Output the (X, Y) coordinate of the center of the cell containing the given text.  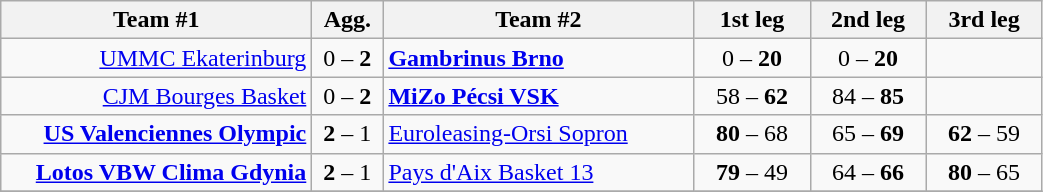
Lotos VBW Clima Gdynia (156, 172)
Team #1 (156, 20)
84 – 85 (868, 96)
CJM Bourges Basket (156, 96)
MiZo Pécsi VSK (538, 96)
58 – 62 (752, 96)
2nd leg (868, 20)
Gambrinus Brno (538, 58)
Euroleasing-Orsi Sopron (538, 134)
64 – 66 (868, 172)
Agg. (348, 20)
Pays d'Aix Basket 13 (538, 172)
80 – 65 (984, 172)
65 – 69 (868, 134)
UMMC Ekaterinburg (156, 58)
80 – 68 (752, 134)
3rd leg (984, 20)
Team #2 (538, 20)
1st leg (752, 20)
79 – 49 (752, 172)
US Valenciennes Olympic (156, 134)
62 – 59 (984, 134)
